Extract the (x, y) coordinate from the center of the cell holding the provided text.  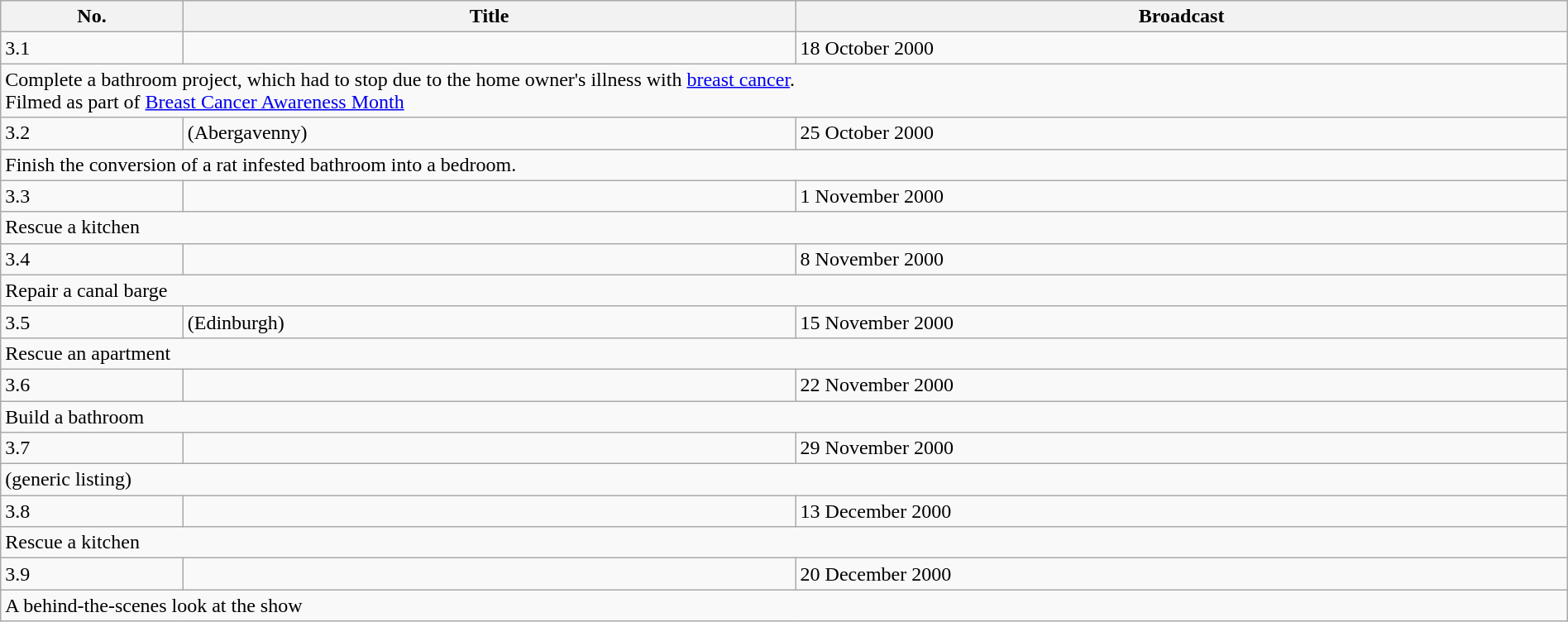
25 October 2000 (1181, 133)
3.7 (92, 448)
(Edinburgh) (490, 322)
13 December 2000 (1181, 511)
Rescue an apartment (784, 353)
18 October 2000 (1181, 48)
(Abergavenny) (490, 133)
3.9 (92, 574)
Broadcast (1181, 17)
(generic listing) (784, 480)
Build a bathroom (784, 416)
29 November 2000 (1181, 448)
3.6 (92, 385)
8 November 2000 (1181, 259)
1 November 2000 (1181, 196)
Title (490, 17)
3.8 (92, 511)
22 November 2000 (1181, 385)
3.4 (92, 259)
Complete a bathroom project, which had to stop due to the home owner's illness with breast cancer.Filmed as part of Breast Cancer Awareness Month (784, 91)
3.3 (92, 196)
20 December 2000 (1181, 574)
No. (92, 17)
3.5 (92, 322)
Repair a canal barge (784, 290)
Finish the conversion of a rat infested bathroom into a bedroom. (784, 165)
A behind-the-scenes look at the show (784, 605)
15 November 2000 (1181, 322)
3.1 (92, 48)
3.2 (92, 133)
